Find where the given text appears and provide that cell's center as [x, y] coordinate. 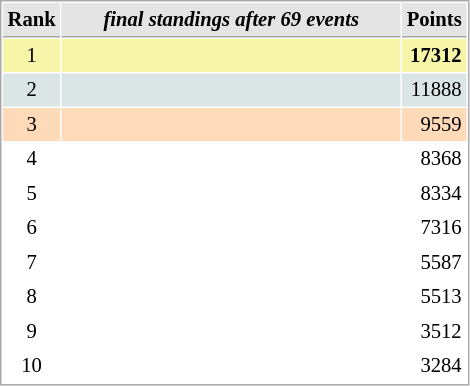
9 [32, 332]
final standings after 69 events [232, 20]
4 [32, 158]
8 [32, 296]
3284 [434, 366]
2 [32, 90]
8334 [434, 194]
7316 [434, 228]
5 [32, 194]
5513 [434, 296]
Points [434, 20]
3 [32, 124]
6 [32, 228]
17312 [434, 56]
3512 [434, 332]
7 [32, 262]
8368 [434, 158]
11888 [434, 90]
10 [32, 366]
Rank [32, 20]
5587 [434, 262]
1 [32, 56]
9559 [434, 124]
